From the cell containing the given text, extract its center point as [x, y] coordinate. 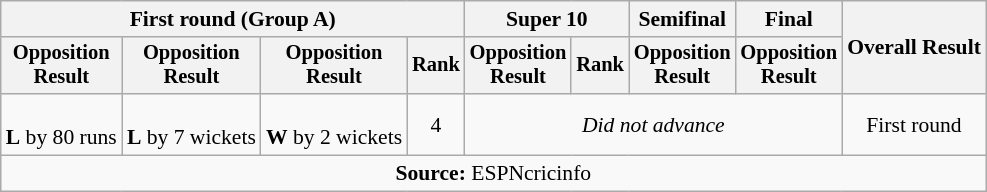
L by 80 runs [62, 124]
Overall Result [914, 48]
L by 7 wickets [192, 124]
Did not advance [654, 124]
First round (Group A) [233, 19]
First round [914, 124]
W by 2 wickets [334, 124]
Final [788, 19]
4 [436, 124]
Source: ESPNcricinfo [494, 174]
Semifinal [682, 19]
Super 10 [547, 19]
